Return (x, y) of the center of cell containing provided text 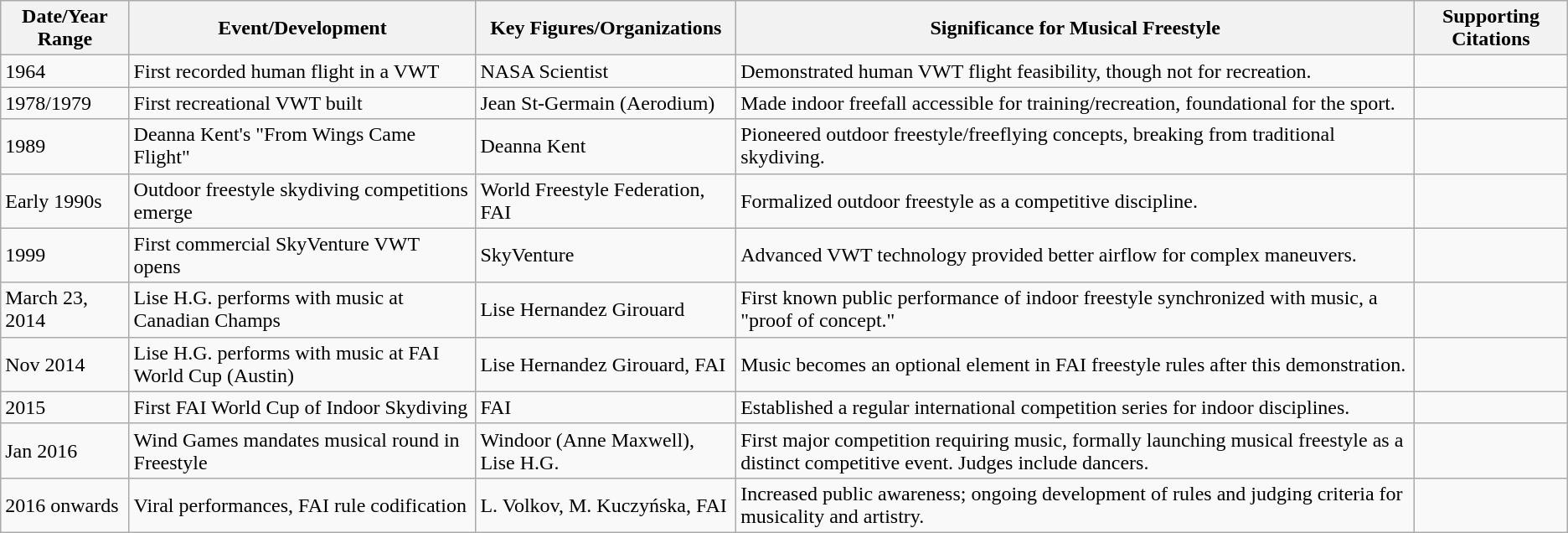
Wind Games mandates musical round in Freestyle (302, 451)
2016 onwards (65, 505)
Early 1990s (65, 201)
First commercial SkyVenture VWT opens (302, 255)
Established a regular international competition series for indoor disciplines. (1075, 407)
SkyVenture (606, 255)
1999 (65, 255)
Lise H.G. performs with music at FAI World Cup (Austin) (302, 364)
First recorded human flight in a VWT (302, 71)
Lise Hernandez Girouard (606, 310)
Deanna Kent's "From Wings Came Flight" (302, 146)
1989 (65, 146)
Music becomes an optional element in FAI freestyle rules after this demonstration. (1075, 364)
Nov 2014 (65, 364)
Pioneered outdoor freestyle/freeflying concepts, breaking from traditional skydiving. (1075, 146)
Supporting Citations (1491, 28)
Event/Development (302, 28)
World Freestyle Federation, FAI (606, 201)
First known public performance of indoor freestyle synchronized with music, a "proof of concept." (1075, 310)
Outdoor freestyle skydiving competitions emerge (302, 201)
Date/Year Range (65, 28)
Lise Hernandez Girouard, FAI (606, 364)
First FAI World Cup of Indoor Skydiving (302, 407)
1964 (65, 71)
March 23, 2014 (65, 310)
Formalized outdoor freestyle as a competitive discipline. (1075, 201)
FAI (606, 407)
Made indoor freefall accessible for training/recreation, foundational for the sport. (1075, 103)
First recreational VWT built (302, 103)
Significance for Musical Freestyle (1075, 28)
Deanna Kent (606, 146)
Demonstrated human VWT flight feasibility, though not for recreation. (1075, 71)
2015 (65, 407)
Advanced VWT technology provided better airflow for complex maneuvers. (1075, 255)
Windoor (Anne Maxwell), Lise H.G. (606, 451)
Increased public awareness; ongoing development of rules and judging criteria for musicality and artistry. (1075, 505)
L. Volkov, M. Kuczyńska, FAI (606, 505)
Jan 2016 (65, 451)
First major competition requiring music, formally launching musical freestyle as a distinct competitive event. Judges include dancers. (1075, 451)
Lise H.G. performs with music at Canadian Champs (302, 310)
NASA Scientist (606, 71)
Jean St-Germain (Aerodium) (606, 103)
Viral performances, FAI rule codification (302, 505)
1978/1979 (65, 103)
Key Figures/Organizations (606, 28)
